For the text-containing cell, return its midpoint in [X, Y] coordinate format. 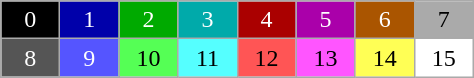
0 [30, 20]
3 [208, 20]
2 [148, 20]
4 [266, 20]
5 [326, 20]
10 [148, 58]
1 [90, 20]
7 [444, 20]
14 [384, 58]
6 [384, 20]
13 [326, 58]
11 [208, 58]
9 [90, 58]
8 [30, 58]
15 [444, 58]
12 [266, 58]
